Determine the (x, y) coordinate at the center of the cell enclosing the given text.  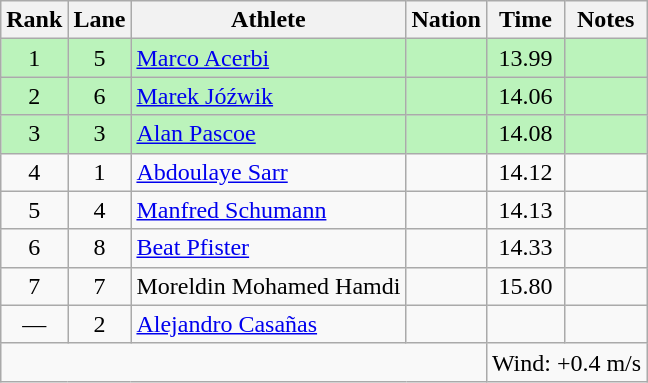
14.06 (525, 96)
Marco Acerbi (268, 58)
— (34, 324)
Abdoulaye Sarr (268, 172)
Alejandro Casañas (268, 324)
Alan Pascoe (268, 134)
Rank (34, 20)
15.80 (525, 286)
14.13 (525, 210)
Lane (100, 20)
Notes (605, 20)
14.33 (525, 248)
Beat Pfister (268, 248)
14.08 (525, 134)
Nation (446, 20)
Athlete (268, 20)
8 (100, 248)
13.99 (525, 58)
Marek Jóźwik (268, 96)
Wind: +0.4 m/s (566, 362)
Moreldin Mohamed Hamdi (268, 286)
Manfred Schumann (268, 210)
Time (525, 20)
14.12 (525, 172)
